Scan for the cell matching the given text and deliver its (x, y) coordinate at center. 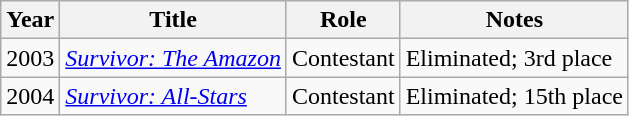
Notes (514, 20)
Eliminated; 15th place (514, 96)
2003 (30, 58)
Eliminated; 3rd place (514, 58)
Year (30, 20)
Role (343, 20)
Survivor: All-Stars (174, 96)
2004 (30, 96)
Survivor: The Amazon (174, 58)
Title (174, 20)
